From the cell containing the given text, extract its center point as [x, y] coordinate. 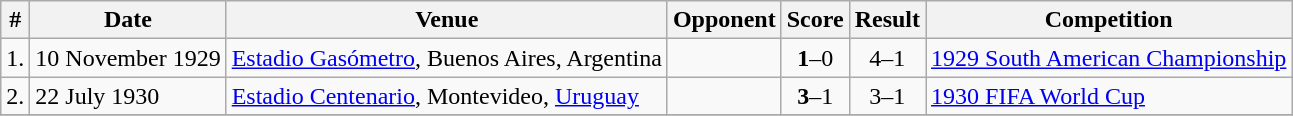
1. [16, 58]
Venue [446, 20]
2. [16, 96]
Score [815, 20]
Date [128, 20]
1930 FIFA World Cup [1109, 96]
Estadio Centenario, Montevideo, Uruguay [446, 96]
Opponent [724, 20]
Estadio Gasómetro, Buenos Aires, Argentina [446, 58]
Competition [1109, 20]
# [16, 20]
Result [887, 20]
22 July 1930 [128, 96]
1929 South American Championship [1109, 58]
10 November 1929 [128, 58]
1–0 [815, 58]
4–1 [887, 58]
